Output the (x, y) coordinate of the center of the cell containing the given text.  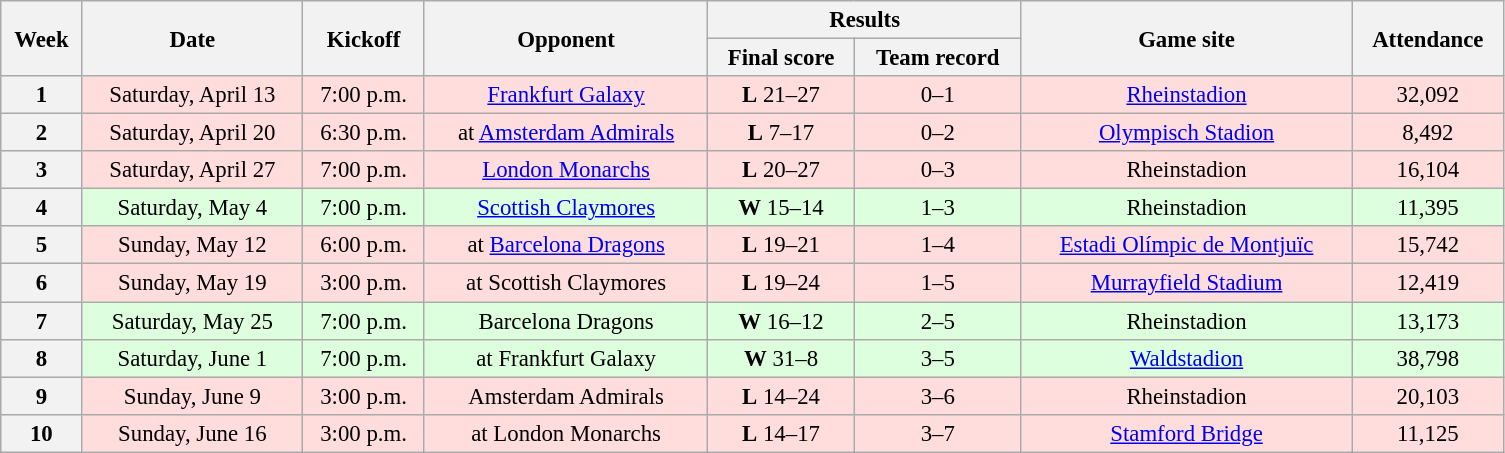
3–6 (938, 396)
0–3 (938, 170)
11,395 (1428, 208)
6 (42, 283)
9 (42, 396)
5 (42, 245)
8 (42, 358)
1–4 (938, 245)
Barcelona Dragons (566, 321)
Scottish Claymores (566, 208)
Opponent (566, 38)
at Barcelona Dragons (566, 245)
6:00 p.m. (364, 245)
Sunday, June 9 (192, 396)
L 14–24 (781, 396)
13,173 (1428, 321)
38,798 (1428, 358)
Stamford Bridge (1186, 433)
3–5 (938, 358)
at Frankfurt Galaxy (566, 358)
Attendance (1428, 38)
Game site (1186, 38)
16,104 (1428, 170)
3–7 (938, 433)
Saturday, May 4 (192, 208)
Week (42, 38)
20,103 (1428, 396)
12,419 (1428, 283)
Estadi Olímpic de Montjuïc (1186, 245)
15,742 (1428, 245)
L 19–24 (781, 283)
at Amsterdam Admirals (566, 133)
8,492 (1428, 133)
Kickoff (364, 38)
3 (42, 170)
10 (42, 433)
at Scottish Claymores (566, 283)
7 (42, 321)
2–5 (938, 321)
Results (865, 20)
Saturday, April 13 (192, 95)
32,092 (1428, 95)
Sunday, June 16 (192, 433)
11,125 (1428, 433)
1–5 (938, 283)
Amsterdam Admirals (566, 396)
Saturday, April 20 (192, 133)
W 15–14 (781, 208)
L 7–17 (781, 133)
L 21–27 (781, 95)
0–1 (938, 95)
0–2 (938, 133)
Sunday, May 12 (192, 245)
L 20–27 (781, 170)
Saturday, April 27 (192, 170)
Waldstadion (1186, 358)
Date (192, 38)
6:30 p.m. (364, 133)
London Monarchs (566, 170)
Olympisch Stadion (1186, 133)
Frankfurt Galaxy (566, 95)
W 31–8 (781, 358)
L 14–17 (781, 433)
4 (42, 208)
L 19–21 (781, 245)
1–3 (938, 208)
at London Monarchs (566, 433)
Final score (781, 58)
Saturday, May 25 (192, 321)
1 (42, 95)
2 (42, 133)
Saturday, June 1 (192, 358)
W 16–12 (781, 321)
Sunday, May 19 (192, 283)
Murrayfield Stadium (1186, 283)
Team record (938, 58)
